Identify which cell holds the provided text, then report its (x, y) central coordinate. 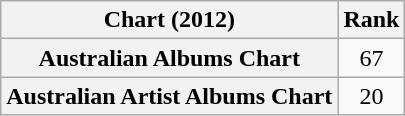
67 (372, 58)
Australian Artist Albums Chart (170, 96)
Rank (372, 20)
Chart (2012) (170, 20)
Australian Albums Chart (170, 58)
20 (372, 96)
